Search for the cell housing the specified text and yield its [X, Y] center coordinate. 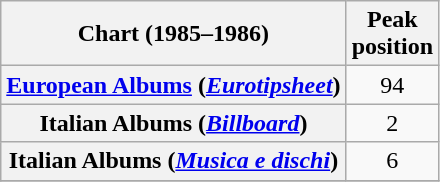
6 [392, 161]
Italian Albums (Billboard) [174, 123]
European Albums (Eurotipsheet) [174, 85]
Peakposition [392, 34]
94 [392, 85]
Chart (1985–1986) [174, 34]
2 [392, 123]
Italian Albums (Musica e dischi) [174, 161]
